Detect which cell encompasses the target text, then output its (X, Y) center coordinate. 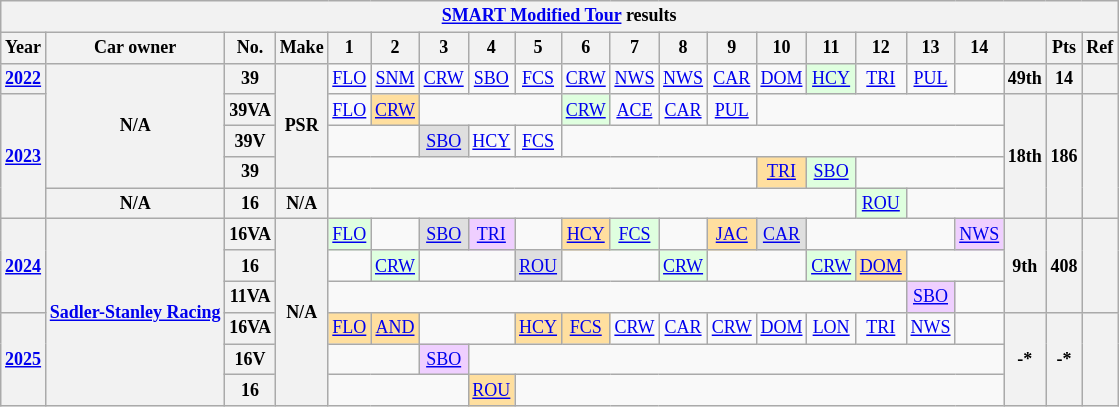
SMART Modified Tour results (560, 16)
6 (586, 48)
1 (350, 48)
Car owner (135, 48)
2 (396, 48)
JAC (732, 234)
2022 (24, 78)
3 (444, 48)
13 (930, 48)
2023 (24, 156)
PSR (302, 126)
186 (1064, 156)
AND (396, 328)
Ref (1100, 48)
SNM (396, 78)
ACE (634, 110)
11 (832, 48)
8 (684, 48)
49th (1026, 78)
7 (634, 48)
18th (1026, 156)
Year (24, 48)
12 (880, 48)
10 (782, 48)
2024 (24, 266)
11VA (250, 296)
Make (302, 48)
16V (250, 360)
408 (1064, 266)
5 (538, 48)
39VA (250, 110)
No. (250, 48)
Sadler-Stanley Racing (135, 312)
39V (250, 140)
LON (832, 328)
9th (1026, 266)
9 (732, 48)
2025 (24, 359)
4 (492, 48)
Pts (1064, 48)
